Scan for the cell matching the given text and deliver its (X, Y) coordinate at center. 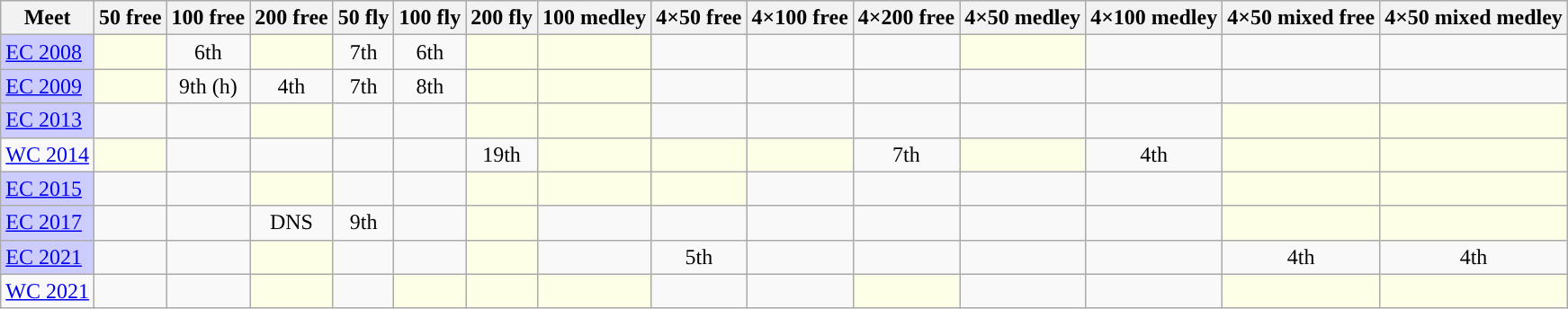
4×50 free (699, 18)
200 free (291, 18)
4×50 mixed medley (1474, 18)
8th (430, 86)
100 free (209, 18)
19th (502, 154)
4×50 medley (1023, 18)
EC 2013 (48, 120)
WC 2021 (48, 291)
Meet (48, 18)
4×200 free (906, 18)
EC 2008 (48, 52)
EC 2017 (48, 223)
100 fly (430, 18)
EC 2015 (48, 189)
100 medley (594, 18)
4×100 free (800, 18)
4×50 mixed free (1301, 18)
50 free (130, 18)
9th (363, 223)
WC 2014 (48, 154)
200 fly (502, 18)
4×100 medley (1154, 18)
50 fly (363, 18)
EC 2009 (48, 86)
5th (699, 257)
9th (h) (209, 86)
EC 2021 (48, 257)
DNS (291, 223)
